Search for the cell housing the specified text and yield its (x, y) center coordinate. 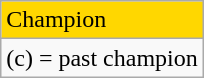
Champion (102, 20)
(c) = past champion (102, 58)
